Search for the cell housing the specified text and yield its (x, y) center coordinate. 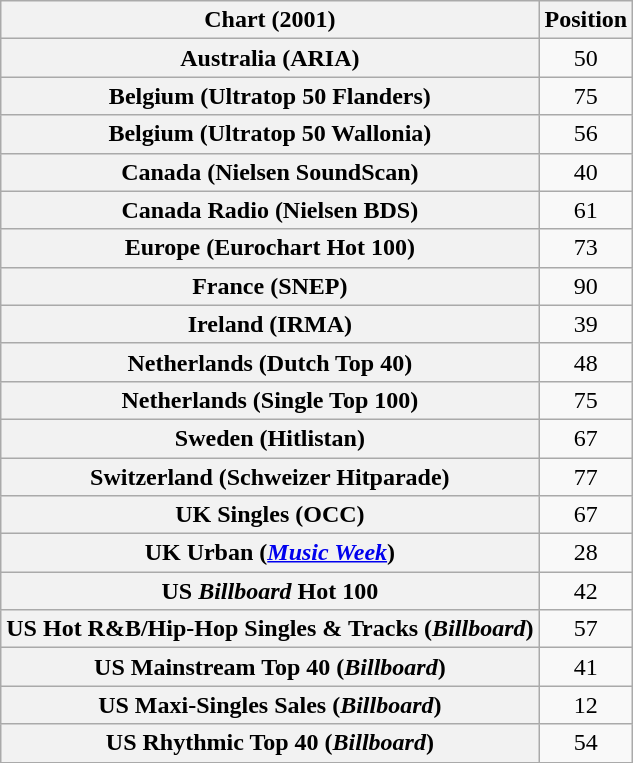
US Hot R&B/Hip-Hop Singles & Tracks (Billboard) (270, 629)
Switzerland (Schweizer Hitparade) (270, 477)
France (SNEP) (270, 286)
61 (586, 210)
Sweden (Hitlistan) (270, 438)
Chart (2001) (270, 20)
US Mainstream Top 40 (Billboard) (270, 667)
40 (586, 172)
54 (586, 743)
UK Singles (OCC) (270, 515)
28 (586, 553)
Europe (Eurochart Hot 100) (270, 248)
48 (586, 362)
Netherlands (Single Top 100) (270, 400)
50 (586, 58)
Belgium (Ultratop 50 Flanders) (270, 96)
Position (586, 20)
US Billboard Hot 100 (270, 591)
56 (586, 134)
US Rhythmic Top 40 (Billboard) (270, 743)
42 (586, 591)
Canada Radio (Nielsen BDS) (270, 210)
90 (586, 286)
12 (586, 705)
41 (586, 667)
UK Urban (Music Week) (270, 553)
Belgium (Ultratop 50 Wallonia) (270, 134)
Ireland (IRMA) (270, 324)
US Maxi-Singles Sales (Billboard) (270, 705)
73 (586, 248)
Canada (Nielsen SoundScan) (270, 172)
77 (586, 477)
Netherlands (Dutch Top 40) (270, 362)
39 (586, 324)
Australia (ARIA) (270, 58)
57 (586, 629)
